Detect which cell encompasses the target text, then output its [X, Y] center coordinate. 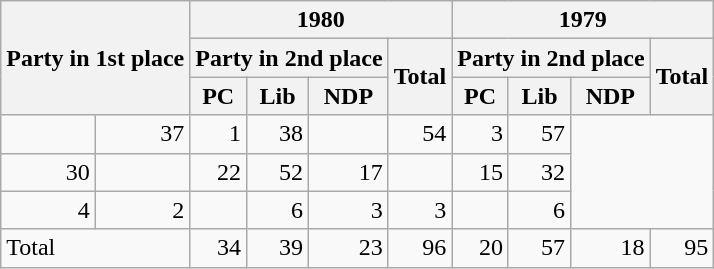
20 [480, 248]
Party in 1st place [96, 58]
1979 [583, 20]
1 [218, 134]
54 [420, 134]
32 [539, 172]
37 [142, 134]
52 [278, 172]
15 [480, 172]
39 [278, 248]
18 [611, 248]
30 [48, 172]
1980 [321, 20]
95 [682, 248]
2 [142, 210]
17 [349, 172]
4 [48, 210]
38 [278, 134]
96 [420, 248]
22 [218, 172]
34 [218, 248]
23 [349, 248]
